Determine the [x, y] coordinate at the center of the cell enclosing the given text.  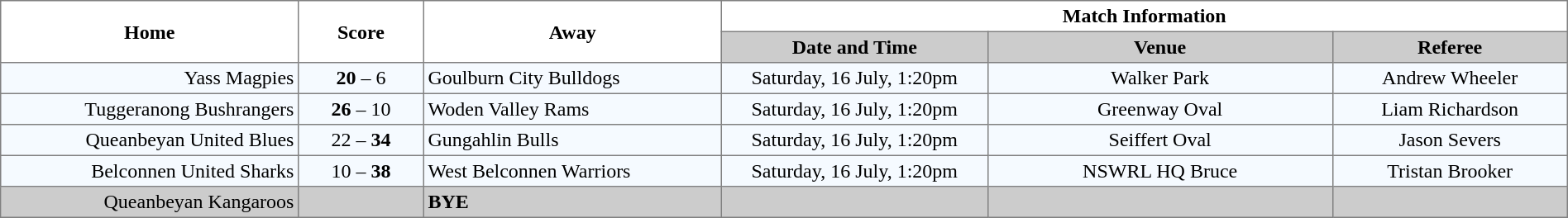
10 – 38 [361, 171]
Jason Severs [1450, 140]
Tuggeranong Bushrangers [150, 109]
West Belconnen Warriors [572, 171]
Andrew Wheeler [1450, 78]
Yass Magpies [150, 78]
Match Information [1145, 17]
Belconnen United Sharks [150, 171]
Venue [1159, 47]
BYE [572, 202]
20 – 6 [361, 78]
Score [361, 31]
Home [150, 31]
Seiffert Oval [1159, 140]
Away [572, 31]
Date and Time [854, 47]
22 – 34 [361, 140]
Greenway Oval [1159, 109]
26 – 10 [361, 109]
NSWRL HQ Bruce [1159, 171]
Queanbeyan United Blues [150, 140]
Tristan Brooker [1450, 171]
Goulburn City Bulldogs [572, 78]
Liam Richardson [1450, 109]
Woden Valley Rams [572, 109]
Gungahlin Bulls [572, 140]
Queanbeyan Kangaroos [150, 202]
Referee [1450, 47]
Walker Park [1159, 78]
